Search for the cell housing the specified text and yield its [X, Y] center coordinate. 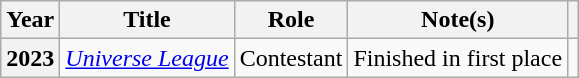
Year [30, 20]
Role [291, 20]
Note(s) [458, 20]
Finished in first place [458, 58]
2023 [30, 58]
Contestant [291, 58]
Title [147, 20]
Universe League [147, 58]
